Locate the cell with the specified text and output its (X, Y) center coordinate. 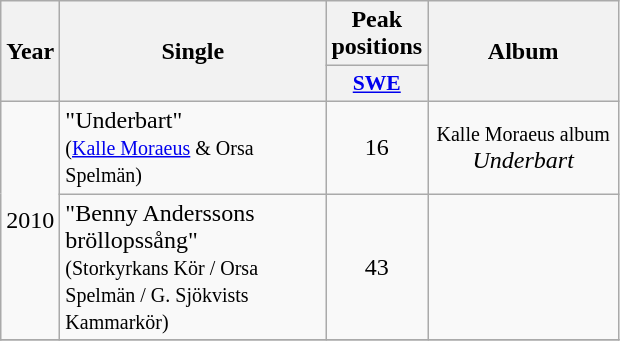
2010 (30, 220)
Peak positions (377, 34)
"Underbart" (Kalle Moraeus & Orsa Spelmän) (193, 147)
SWE (377, 84)
Year (30, 52)
"Benny Anderssons bröllopssång" (Storkyrkans Kör / Orsa Spelmän / G. Sjökvists Kammarkör) (193, 267)
43 (377, 267)
Album (524, 52)
Single (193, 52)
Kalle Moraeus albumUnderbart (524, 147)
16 (377, 147)
